Detect which cell encompasses the target text, then output its (x, y) center coordinate. 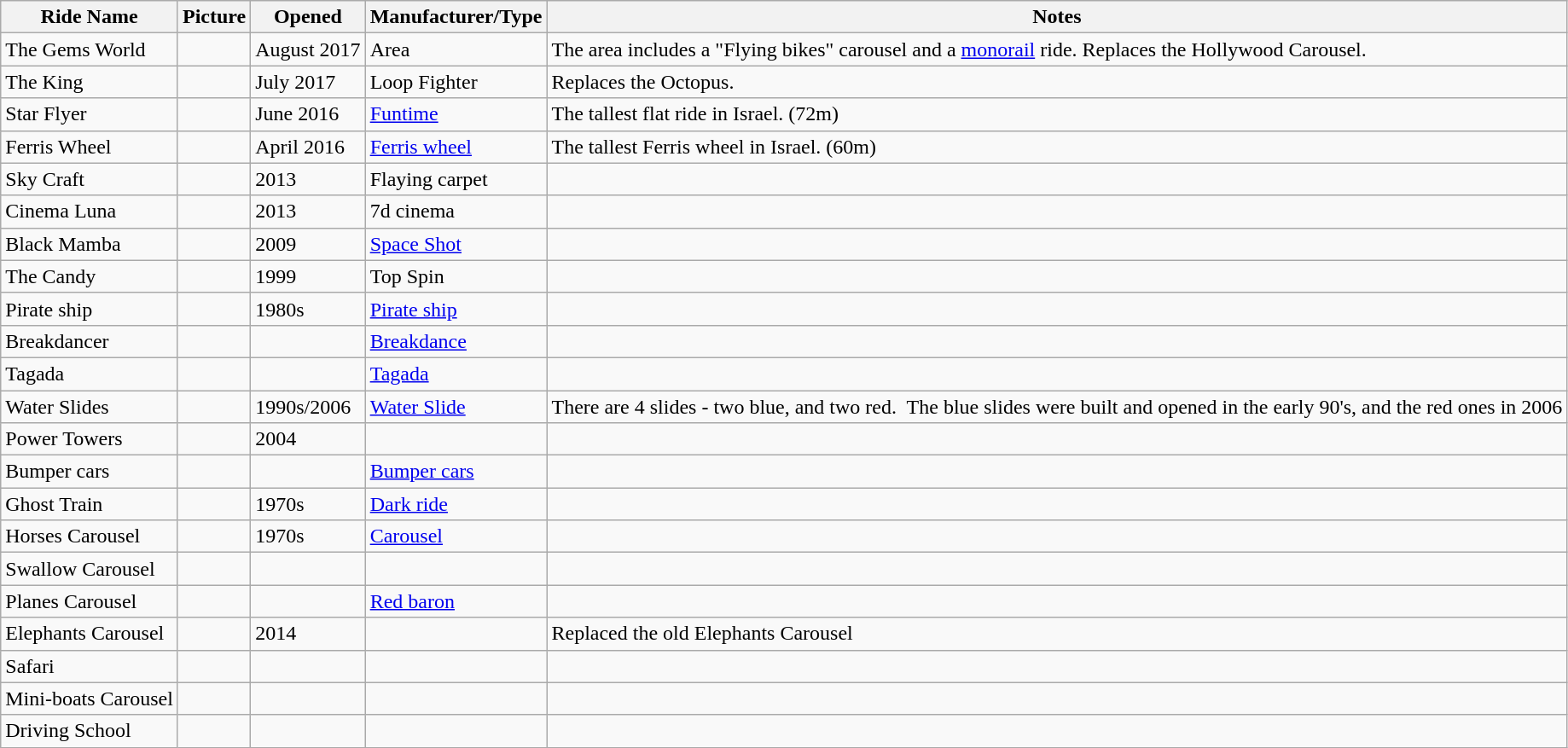
The Candy (90, 276)
Breakdancer (90, 341)
2009 (308, 244)
Funtime (456, 114)
April 2016 (308, 147)
Star Flyer (90, 114)
June 2016 (308, 114)
1980s (308, 309)
The area includes a "Flying bikes" carousel and a monorail ride. Replaces the Hollywood Carousel. (1057, 49)
Mini-boats Carousel (90, 699)
Safari (90, 666)
Horses Carousel (90, 536)
August 2017 (308, 49)
The King (90, 82)
7d cinema (456, 212)
Manufacturer/Type (456, 17)
Replaced the old Elephants Carousel (1057, 634)
Swallow Carousel (90, 569)
Top Spin (456, 276)
Red baron (456, 601)
Carousel (456, 536)
Loop Fighter (456, 82)
2014 (308, 634)
Cinema Luna (90, 212)
1990s/2006 (308, 407)
Space Shot (456, 244)
Elephants Carousel (90, 634)
Ferris Wheel (90, 147)
Replaces the Octopus. (1057, 82)
Water Slide (456, 407)
Driving School (90, 731)
Dark ride (456, 504)
Ghost Train (90, 504)
Sky Craft (90, 179)
1999 (308, 276)
July 2017 (308, 82)
Area (456, 49)
Picture (213, 17)
Breakdance (456, 341)
Black Mamba (90, 244)
There are 4 slides - two blue, and two red. The blue slides were built and opened in the early 90's, and the red ones in 2006 (1057, 407)
Planes Carousel (90, 601)
Water Slides (90, 407)
Ride Name (90, 17)
The tallest flat ride in Israel. (72m) (1057, 114)
Flaying carpet (456, 179)
Notes (1057, 17)
Ferris wheel (456, 147)
Power Towers (90, 439)
Opened (308, 17)
2004 (308, 439)
The tallest Ferris wheel in Israel. (60m) (1057, 147)
The Gems World (90, 49)
